Detect which cell encompasses the target text, then output its [x, y] center coordinate. 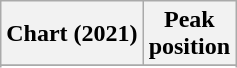
Chart (2021) [72, 34]
Peakposition [189, 34]
